Scan for the cell matching the given text and deliver its (x, y) coordinate at center. 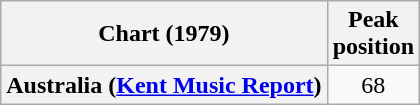
Chart (1979) (164, 34)
68 (373, 85)
Australia (Kent Music Report) (164, 85)
Peakposition (373, 34)
